Output the (X, Y) coordinate of the center of the cell containing the given text.  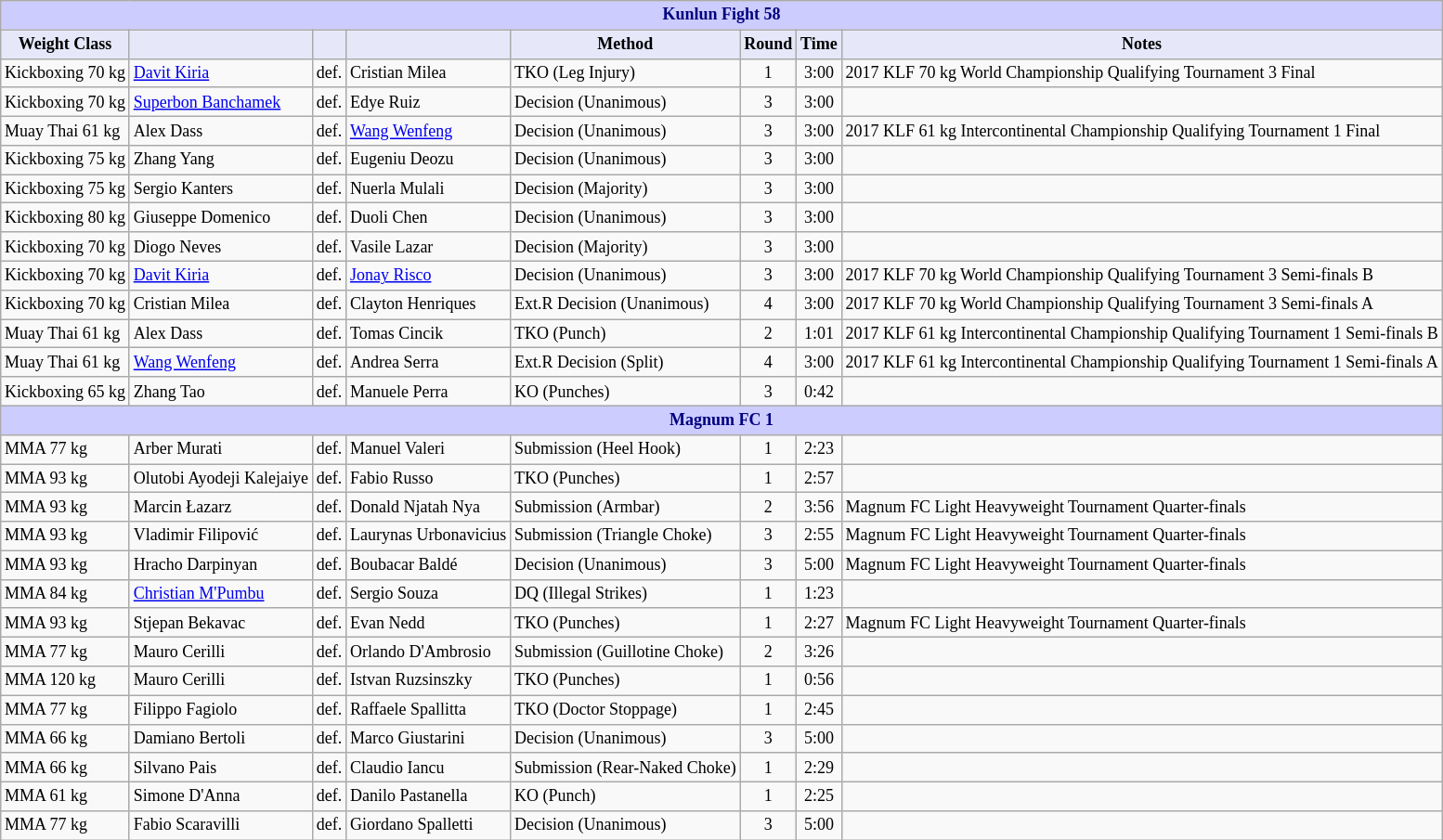
Manuel Valeri (429, 449)
Nuerla Mulali (429, 189)
2017 KLF 61 kg Intercontinental Championship Qualifying Tournament 1 Final (1142, 130)
2017 KLF 70 kg World Championship Qualifying Tournament 3 Final (1142, 72)
Vasile Lazar (429, 247)
2017 KLF 70 kg World Championship Qualifying Tournament 3 Semi-finals A (1142, 304)
Marco Giustarini (429, 739)
Marcin Łazarz (221, 507)
2:57 (819, 479)
KO (Punch) (626, 796)
Notes (1142, 45)
Diogo Neves (221, 247)
Boubacar Baldé (429, 564)
Superbon Banchamek (221, 102)
3:26 (819, 652)
2017 KLF 70 kg World Championship Qualifying Tournament 3 Semi-finals B (1142, 275)
2:27 (819, 622)
Christian M'Pumbu (221, 594)
0:42 (819, 392)
Fabio Russo (429, 479)
Jonay Risco (429, 275)
Hracho Darpinyan (221, 564)
TKO (Leg Injury) (626, 72)
2017 KLF 61 kg Intercontinental Championship Qualifying Tournament 1 Semi-finals A (1142, 362)
2:23 (819, 449)
Filippo Fagiolo (221, 709)
Sergio Kanters (221, 189)
Kunlun Fight 58 (721, 15)
2:45 (819, 709)
Submission (Rear-Naked Choke) (626, 767)
Round (769, 45)
Claudio Iancu (429, 767)
Vladimir Filipović (221, 536)
Magnum FC 1 (721, 420)
3:56 (819, 507)
1:23 (819, 594)
Danilo Pastanella (429, 796)
Giuseppe Domenico (221, 217)
Method (626, 45)
2017 KLF 61 kg Intercontinental Championship Qualifying Tournament 1 Semi-finals B (1142, 334)
Tomas Cincik (429, 334)
Weight Class (65, 45)
0:56 (819, 681)
Stjepan Bekavac (221, 622)
MMA 84 kg (65, 594)
DQ (Illegal Strikes) (626, 594)
Ext.R Decision (Unanimous) (626, 304)
1:01 (819, 334)
Raffaele Spallitta (429, 709)
Duoli Chen (429, 217)
Kickboxing 80 kg (65, 217)
Orlando D'Ambrosio (429, 652)
Zhang Yang (221, 160)
Ext.R Decision (Split) (626, 362)
Evan Nedd (429, 622)
Zhang Tao (221, 392)
Edye Ruiz (429, 102)
Time (819, 45)
KO (Punches) (626, 392)
Submission (Guillotine Choke) (626, 652)
Eugeniu Deozu (429, 160)
Submission (Armbar) (626, 507)
Laurynas Urbonavicius (429, 536)
Submission (Heel Hook) (626, 449)
Andrea Serra (429, 362)
TKO (Punch) (626, 334)
Istvan Ruzsinszky (429, 681)
2:29 (819, 767)
MMA 120 kg (65, 681)
Fabio Scaravilli (221, 826)
Giordano Spalletti (429, 826)
2:25 (819, 796)
Damiano Bertoli (221, 739)
Simone D'Anna (221, 796)
Kickboxing 65 kg (65, 392)
Olutobi Ayodeji Kalejaiye (221, 479)
Arber Murati (221, 449)
Submission (Triangle Choke) (626, 536)
Sergio Souza (429, 594)
Manuele Perra (429, 392)
TKO (Doctor Stoppage) (626, 709)
2:55 (819, 536)
MMA 61 kg (65, 796)
Donald Njatah Nya (429, 507)
Silvano Pais (221, 767)
Clayton Henriques (429, 304)
